For the text-containing cell, return its midpoint in (X, Y) coordinate format. 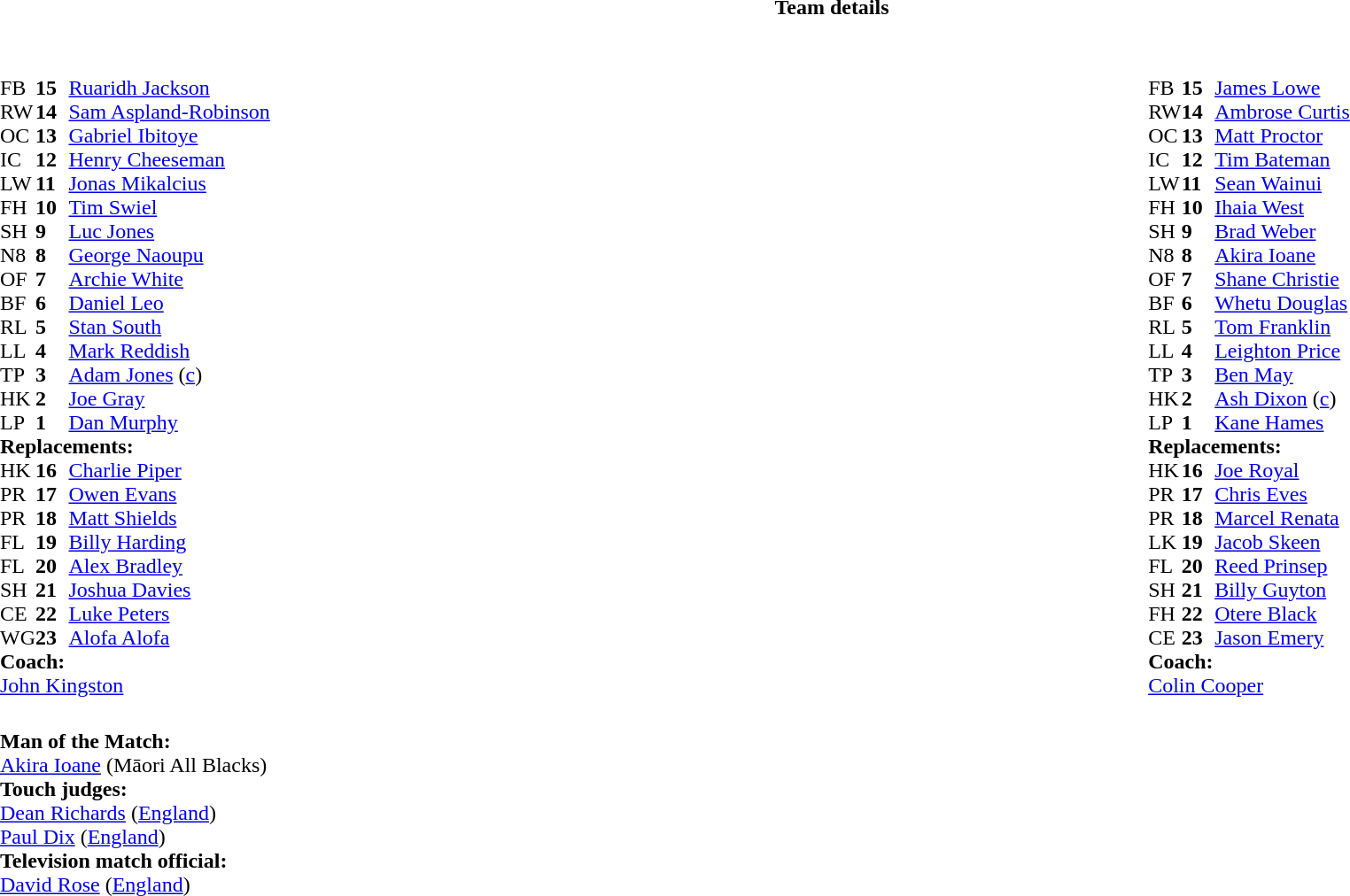
Jonas Mikalcius (168, 184)
Billy Harding (168, 542)
Joe Gray (168, 398)
Kane Hames (1283, 423)
Owen Evans (168, 494)
Whetu Douglas (1283, 303)
Chris Eves (1283, 494)
Alex Bradley (168, 567)
Ambrose Curtis (1283, 112)
Ihaia West (1283, 207)
Reed Prinsep (1283, 567)
Tim Bateman (1283, 159)
Brad Weber (1283, 232)
Otere Black (1283, 614)
Alofa Alofa (168, 637)
Tom Franklin (1283, 328)
LK (1165, 542)
WG (18, 637)
Leighton Price (1283, 351)
Shane Christie (1283, 280)
Ash Dixon (c) (1283, 398)
Billy Guyton (1283, 590)
Joe Royal (1283, 471)
Ruaridh Jackson (168, 89)
Tim Swiel (168, 207)
Matt Shields (168, 519)
Colin Cooper (1249, 685)
Charlie Piper (168, 471)
George Naoupu (168, 255)
Gabriel Ibitoye (168, 136)
Stan South (168, 328)
Luc Jones (168, 232)
Adam Jones (c) (168, 375)
Jacob Skeen (1283, 542)
Akira Ioane (1283, 255)
Luke Peters (168, 614)
Joshua Davies (168, 590)
Marcel Renata (1283, 519)
John Kingston (135, 685)
Daniel Leo (168, 303)
Dan Murphy (168, 423)
Matt Proctor (1283, 136)
Archie White (168, 280)
Mark Reddish (168, 351)
Ben May (1283, 375)
Jason Emery (1283, 637)
Sam Aspland-Robinson (168, 112)
Sean Wainui (1283, 184)
Henry Cheeseman (168, 159)
James Lowe (1283, 89)
